Identify which cell holds the provided text, then report its [X, Y] central coordinate. 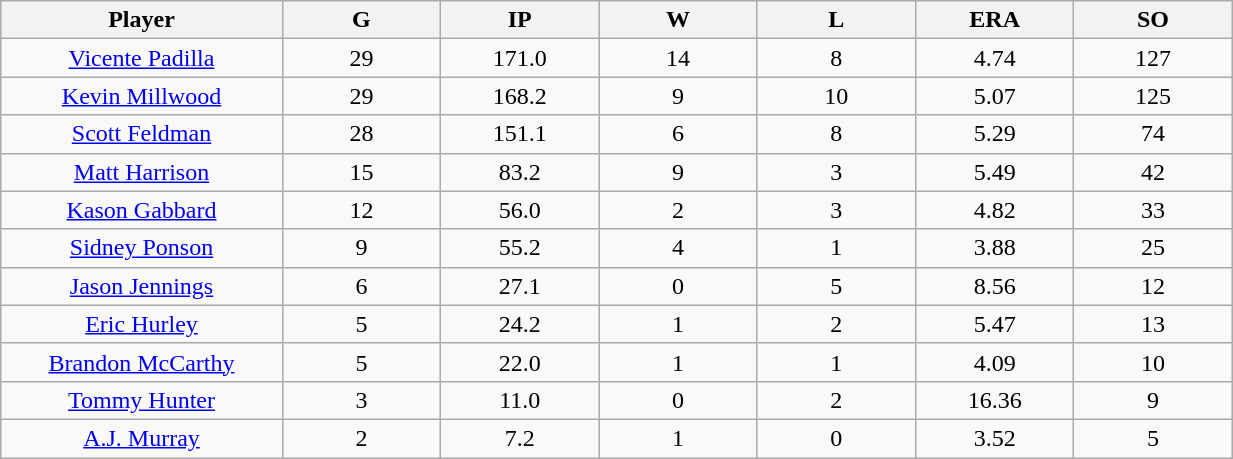
56.0 [520, 210]
SO [1153, 20]
24.2 [520, 324]
ERA [995, 20]
3.52 [995, 438]
27.1 [520, 286]
4.09 [995, 362]
4.82 [995, 210]
28 [361, 134]
55.2 [520, 248]
Player [142, 20]
IP [520, 20]
7.2 [520, 438]
42 [1153, 172]
16.36 [995, 400]
171.0 [520, 58]
Sidney Ponson [142, 248]
Kevin Millwood [142, 96]
Vicente Padilla [142, 58]
14 [678, 58]
Tommy Hunter [142, 400]
8.56 [995, 286]
5.47 [995, 324]
125 [1153, 96]
4 [678, 248]
15 [361, 172]
Matt Harrison [142, 172]
127 [1153, 58]
3.88 [995, 248]
83.2 [520, 172]
13 [1153, 324]
A.J. Murray [142, 438]
168.2 [520, 96]
74 [1153, 134]
Kason Gabbard [142, 210]
Eric Hurley [142, 324]
11.0 [520, 400]
W [678, 20]
G [361, 20]
Jason Jennings [142, 286]
4.74 [995, 58]
5.49 [995, 172]
22.0 [520, 362]
5.07 [995, 96]
5.29 [995, 134]
151.1 [520, 134]
25 [1153, 248]
Scott Feldman [142, 134]
33 [1153, 210]
Brandon McCarthy [142, 362]
L [836, 20]
